Return (X, Y) of the center of cell containing provided text 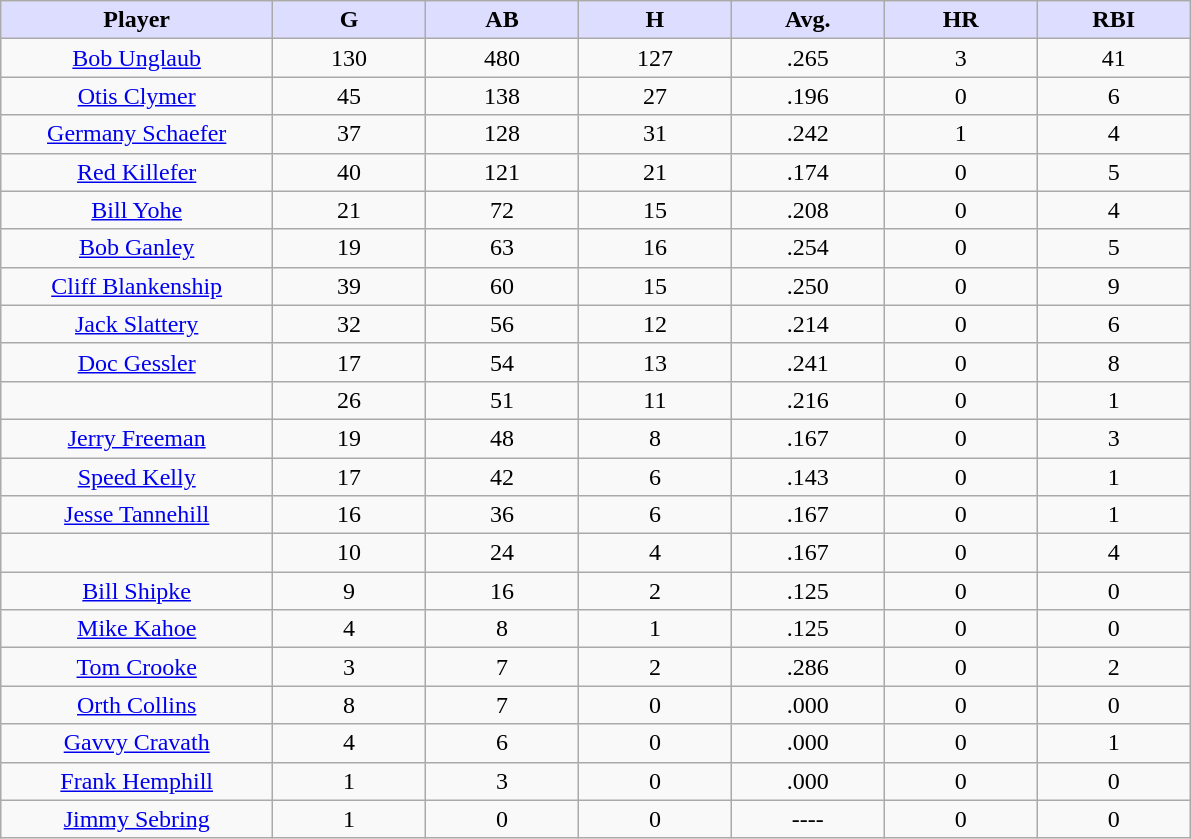
RBI (1114, 20)
56 (502, 324)
10 (350, 553)
60 (502, 286)
41 (1114, 58)
40 (350, 172)
128 (502, 134)
Germany Schaefer (137, 134)
48 (502, 438)
11 (654, 400)
.208 (808, 210)
G (350, 20)
13 (654, 362)
Bill Yohe (137, 210)
Jack Slattery (137, 324)
72 (502, 210)
138 (502, 96)
.214 (808, 324)
36 (502, 515)
54 (502, 362)
39 (350, 286)
42 (502, 477)
12 (654, 324)
45 (350, 96)
63 (502, 248)
Frank Hemphill (137, 781)
Bill Shipke (137, 591)
Tom Crooke (137, 667)
Bob Unglaub (137, 58)
26 (350, 400)
32 (350, 324)
.265 (808, 58)
Mike Kahoe (137, 629)
127 (654, 58)
.254 (808, 248)
Gavvy Cravath (137, 743)
Jesse Tannehill (137, 515)
31 (654, 134)
Speed Kelly (137, 477)
Jimmy Sebring (137, 819)
Player (137, 20)
AB (502, 20)
Red Killefer (137, 172)
Bob Ganley (137, 248)
Cliff Blankenship (137, 286)
---- (808, 819)
37 (350, 134)
.241 (808, 362)
.242 (808, 134)
HR (960, 20)
Avg. (808, 20)
H (654, 20)
51 (502, 400)
27 (654, 96)
Orth Collins (137, 705)
Doc Gessler (137, 362)
.250 (808, 286)
480 (502, 58)
.216 (808, 400)
Otis Clymer (137, 96)
.196 (808, 96)
.174 (808, 172)
.143 (808, 477)
Jerry Freeman (137, 438)
24 (502, 553)
130 (350, 58)
121 (502, 172)
.286 (808, 667)
